From the cell containing the given text, extract its center point as [X, Y] coordinate. 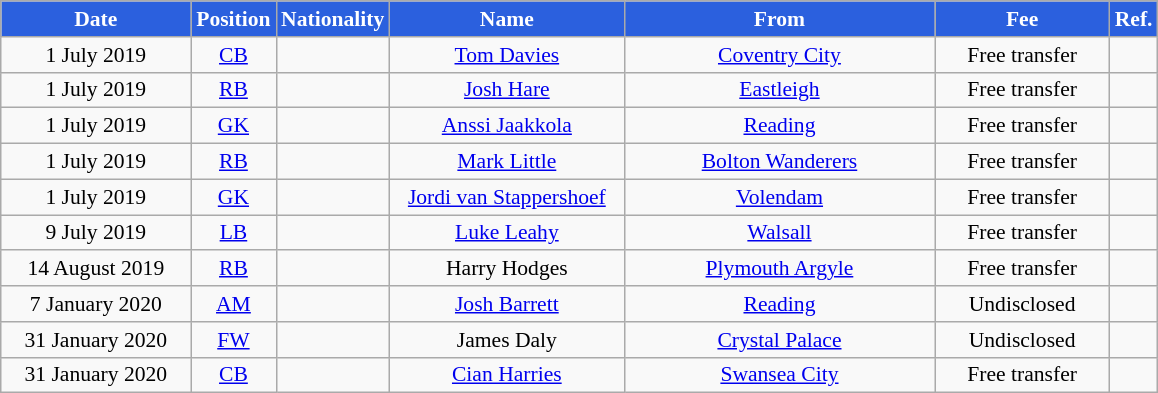
Jordi van Stappershoef [506, 197]
Anssi Jaakkola [506, 126]
7 January 2020 [96, 304]
Plymouth Argyle [779, 269]
Eastleigh [779, 90]
Volendam [779, 197]
Josh Barrett [506, 304]
Name [506, 19]
Nationality [332, 19]
James Daly [506, 340]
Position [234, 19]
Bolton Wanderers [779, 162]
14 August 2019 [96, 269]
Tom Davies [506, 55]
Cian Harries [506, 375]
Crystal Palace [779, 340]
From [779, 19]
Swansea City [779, 375]
Luke Leahy [506, 233]
LB [234, 233]
Coventry City [779, 55]
Date [96, 19]
9 July 2019 [96, 233]
Fee [1022, 19]
Ref. [1134, 19]
Josh Hare [506, 90]
Harry Hodges [506, 269]
AM [234, 304]
Mark Little [506, 162]
FW [234, 340]
Walsall [779, 233]
